Return [X, Y] of the center of cell containing provided text 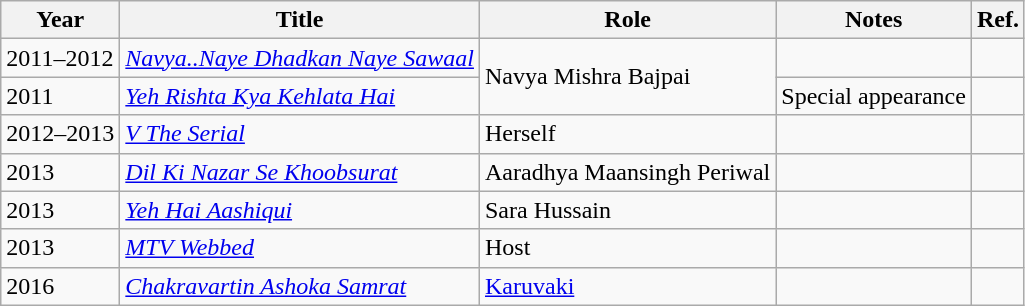
Chakravartin Ashoka Samrat [300, 286]
Yeh Hai Aashiqui [300, 210]
Ref. [998, 20]
Dil Ki Nazar Se Khoobsurat [300, 172]
2016 [60, 286]
Aaradhya Maansingh Periwal [627, 172]
Year [60, 20]
Yeh Rishta Kya Kehlata Hai [300, 96]
V The Serial [300, 134]
2012–2013 [60, 134]
Notes [874, 20]
2011 [60, 96]
2011–2012 [60, 58]
Sara Hussain [627, 210]
Navya Mishra Bajpai [627, 77]
Special appearance [874, 96]
Karuvaki [627, 286]
MTV Webbed [300, 248]
Role [627, 20]
Navya..Naye Dhadkan Naye Sawaal [300, 58]
Host [627, 248]
Herself [627, 134]
Title [300, 20]
